Scan for the cell matching the given text and deliver its [x, y] coordinate at center. 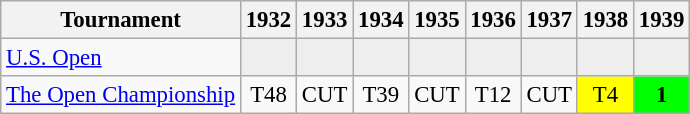
The Open Championship [121, 95]
1937 [549, 20]
1935 [437, 20]
Tournament [121, 20]
T39 [381, 95]
1934 [381, 20]
U.S. Open [121, 58]
1936 [493, 20]
1933 [325, 20]
1 [661, 95]
T48 [268, 95]
T12 [493, 95]
1938 [605, 20]
T4 [605, 95]
1939 [661, 20]
1932 [268, 20]
